Return the [X, Y] coordinate for the center point of the cell that contains the specified text.  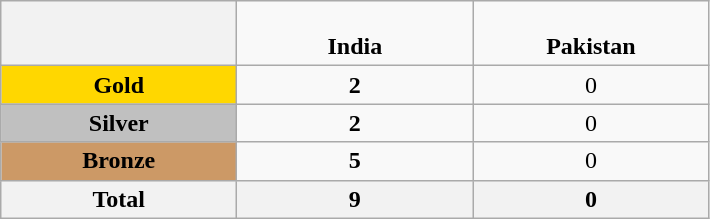
India [355, 34]
Total [119, 199]
Bronze [119, 161]
Pakistan [591, 34]
Silver [119, 123]
9 [355, 199]
Gold [119, 85]
5 [355, 161]
